Find where the given text appears and provide that cell's center as [x, y] coordinate. 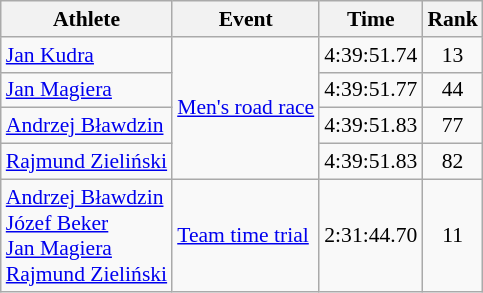
82 [452, 162]
Jan Magiera [86, 90]
Team time trial [246, 235]
4:39:51.74 [370, 55]
Rajmund Zieliński [86, 162]
Jan Kudra [86, 55]
Rank [452, 19]
11 [452, 235]
Men's road race [246, 108]
2:31:44.70 [370, 235]
Event [246, 19]
Andrzej BławdzinJózef BekerJan MagieraRajmund Zieliński [86, 235]
Andrzej Bławdzin [86, 126]
13 [452, 55]
44 [452, 90]
Time [370, 19]
4:39:51.77 [370, 90]
Athlete [86, 19]
77 [452, 126]
